Provide the [x, y] coordinate of the cell's center where the given text is located.  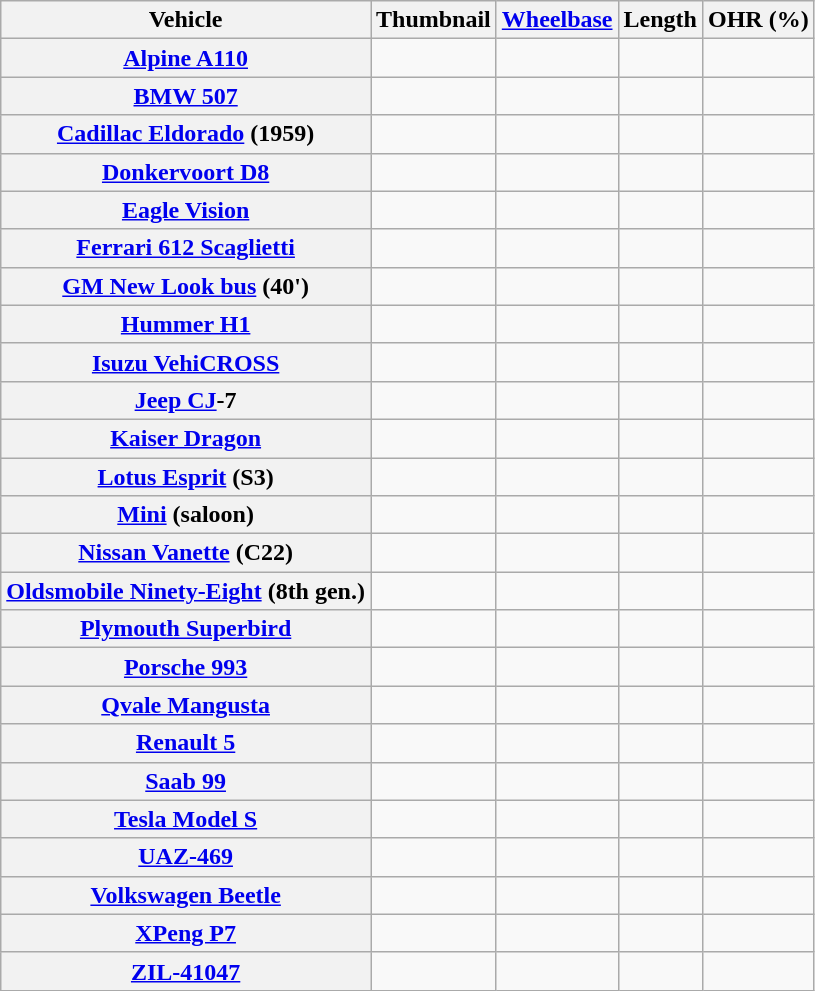
Volkswagen Beetle [186, 895]
Kaiser Dragon [186, 438]
Saab 99 [186, 781]
Tesla Model S [186, 819]
Mini (saloon) [186, 515]
Wheelbase [557, 20]
ZIL-41047 [186, 971]
Jeep CJ-7 [186, 400]
Eagle Vision [186, 210]
Qvale Mangusta [186, 705]
OHR (%) [758, 20]
GM New Look bus (40') [186, 286]
Renault 5 [186, 743]
UAZ-469 [186, 857]
Thumbnail [433, 20]
Donkervoort D8 [186, 172]
Plymouth Superbird [186, 629]
Length [660, 20]
Porsche 993 [186, 667]
Ferrari 612 Scaglietti [186, 248]
BMW 507 [186, 96]
Hummer H1 [186, 324]
Nissan Vanette (C22) [186, 553]
Lotus Esprit (S3) [186, 477]
Vehicle [186, 20]
Isuzu VehiCROSS [186, 362]
Cadillac Eldorado (1959) [186, 134]
Alpine A110 [186, 58]
Oldsmobile Ninety-Eight (8th gen.) [186, 591]
XPeng P7 [186, 933]
